From the cell containing the given text, extract its center point as [x, y] coordinate. 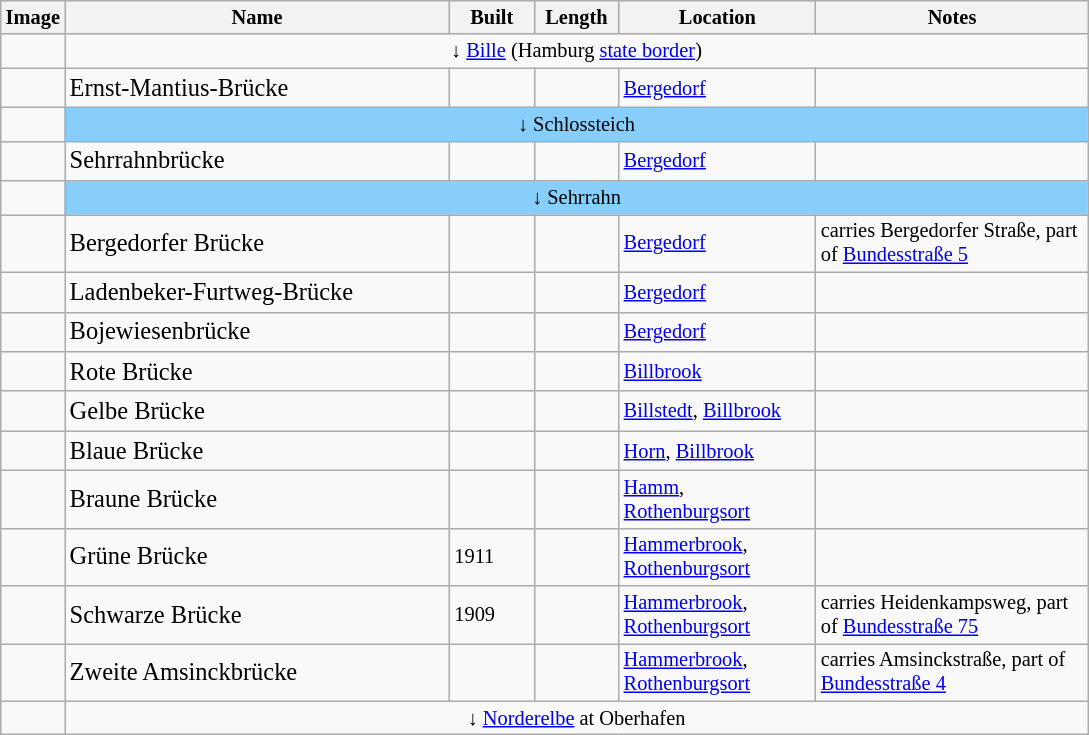
Bojewiesenbrücke [258, 332]
Hamm, Rothenburgsort [718, 499]
1909 [492, 615]
Grüne Brücke [258, 557]
Rote Brücke [258, 371]
1911 [492, 557]
↓ Sehrrahn [576, 198]
Ladenbeker-Furtweg-Brücke [258, 292]
Name [258, 17]
Billbrook [718, 371]
Billstedt, Billbrook [718, 411]
Bergedorfer Brücke [258, 243]
Gelbe Brücke [258, 411]
Zweite Amsinckbrücke [258, 672]
Ernst-Mantius-Brücke [258, 88]
Sehrrahnbrücke [258, 161]
Schwarze Brücke [258, 615]
Location [718, 17]
Blaue Brücke [258, 451]
carries Bergedorfer Straße, part of Bundesstraße 5 [952, 243]
carries Heidenkampsweg, part of Bundesstraße 75 [952, 615]
Length [576, 17]
Notes [952, 17]
↓ Schlossteich [576, 124]
Image [33, 17]
↓ Norderelbe at Oberhafen [576, 718]
↓ Bille (Hamburg state border) [576, 51]
Braune Brücke [258, 499]
Built [492, 17]
Horn, Billbrook [718, 451]
carries Amsinckstraße, part of Bundesstraße 4 [952, 672]
